Find where the given text appears and provide that cell's center as (X, Y) coordinate. 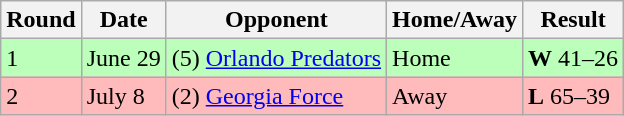
Opponent (276, 20)
(2) Georgia Force (276, 96)
July 8 (124, 96)
1 (41, 58)
Home (455, 58)
L 65–39 (574, 96)
Away (455, 96)
June 29 (124, 58)
Date (124, 20)
Result (574, 20)
Home/Away (455, 20)
2 (41, 96)
(5) Orlando Predators (276, 58)
Round (41, 20)
W 41–26 (574, 58)
